Return (x, y) of the center of cell containing provided text 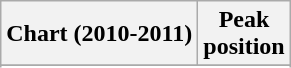
Chart (2010-2011) (100, 34)
Peakposition (244, 34)
